Output the [X, Y] coordinate of the center of the cell containing the given text.  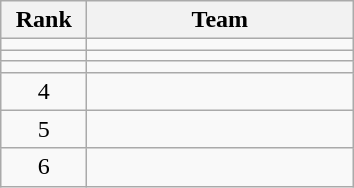
Rank [44, 20]
4 [44, 91]
Team [220, 20]
6 [44, 167]
5 [44, 129]
